Provide the (X, Y) coordinate of the cell's center where the given text is located.  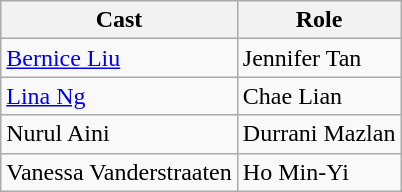
Lina Ng (120, 96)
Chae Lian (319, 96)
Cast (120, 20)
Ho Min-Yi (319, 172)
Durrani Mazlan (319, 134)
Jennifer Tan (319, 58)
Role (319, 20)
Vanessa Vanderstraaten (120, 172)
Bernice Liu (120, 58)
Nurul Aini (120, 134)
